Search for the cell housing the specified text and yield its (X, Y) center coordinate. 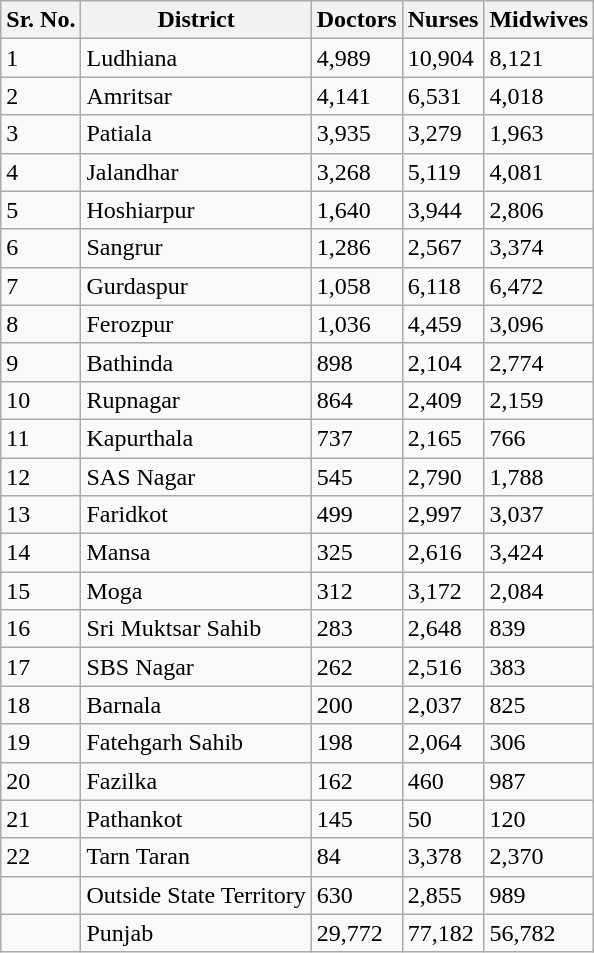
4,141 (356, 96)
3,424 (539, 553)
4 (41, 172)
1,788 (539, 477)
2,064 (443, 743)
Punjab (196, 933)
987 (539, 781)
15 (41, 591)
13 (41, 515)
Faridkot (196, 515)
383 (539, 667)
Moga (196, 591)
Sri Muktsar Sahib (196, 629)
162 (356, 781)
737 (356, 438)
SAS Nagar (196, 477)
1,058 (356, 286)
Barnala (196, 705)
2,104 (443, 362)
Fatehgarh Sahib (196, 743)
2,370 (539, 857)
Kapurthala (196, 438)
SBS Nagar (196, 667)
4,018 (539, 96)
3,279 (443, 134)
2 (41, 96)
766 (539, 438)
7 (41, 286)
22 (41, 857)
6,531 (443, 96)
2,774 (539, 362)
Mansa (196, 553)
306 (539, 743)
2,159 (539, 400)
Fazilka (196, 781)
200 (356, 705)
16 (41, 629)
839 (539, 629)
8,121 (539, 58)
2,516 (443, 667)
989 (539, 895)
312 (356, 591)
District (196, 20)
56,782 (539, 933)
2,997 (443, 515)
3,378 (443, 857)
9 (41, 362)
Sangrur (196, 248)
545 (356, 477)
Doctors (356, 20)
Patiala (196, 134)
2,037 (443, 705)
5,119 (443, 172)
11 (41, 438)
Amritsar (196, 96)
Bathinda (196, 362)
120 (539, 819)
1,286 (356, 248)
2,648 (443, 629)
499 (356, 515)
Ferozpur (196, 324)
6,118 (443, 286)
Pathankot (196, 819)
3,096 (539, 324)
19 (41, 743)
21 (41, 819)
4,081 (539, 172)
Ludhiana (196, 58)
198 (356, 743)
898 (356, 362)
20 (41, 781)
Tarn Taran (196, 857)
4,989 (356, 58)
2,616 (443, 553)
4,459 (443, 324)
1,036 (356, 324)
825 (539, 705)
2,409 (443, 400)
460 (443, 781)
3,935 (356, 134)
Sr. No. (41, 20)
6,472 (539, 286)
Nurses (443, 20)
5 (41, 210)
864 (356, 400)
10 (41, 400)
2,084 (539, 591)
1,640 (356, 210)
17 (41, 667)
2,806 (539, 210)
29,772 (356, 933)
1 (41, 58)
14 (41, 553)
50 (443, 819)
3,944 (443, 210)
3,037 (539, 515)
Hoshiarpur (196, 210)
2,165 (443, 438)
3 (41, 134)
77,182 (443, 933)
84 (356, 857)
3,172 (443, 591)
12 (41, 477)
Outside State Territory (196, 895)
Midwives (539, 20)
2,790 (443, 477)
1,963 (539, 134)
325 (356, 553)
3,374 (539, 248)
Gurdaspur (196, 286)
283 (356, 629)
6 (41, 248)
10,904 (443, 58)
2,855 (443, 895)
Rupnagar (196, 400)
2,567 (443, 248)
262 (356, 667)
145 (356, 819)
8 (41, 324)
Jalandhar (196, 172)
18 (41, 705)
630 (356, 895)
3,268 (356, 172)
